For the text-containing cell, return its midpoint in [x, y] coordinate format. 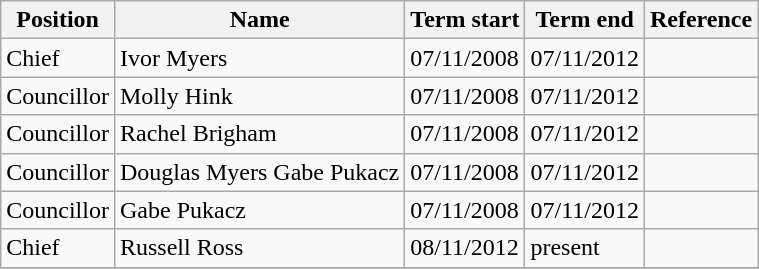
present [585, 248]
Name [259, 20]
Gabe Pukacz [259, 210]
Russell Ross [259, 248]
Position [58, 20]
Rachel Brigham [259, 134]
Term start [465, 20]
Molly Hink [259, 96]
Ivor Myers [259, 58]
Reference [700, 20]
Douglas Myers Gabe Pukacz [259, 172]
Term end [585, 20]
08/11/2012 [465, 248]
